Provide the [x, y] coordinate of the cell's center where the given text is located.  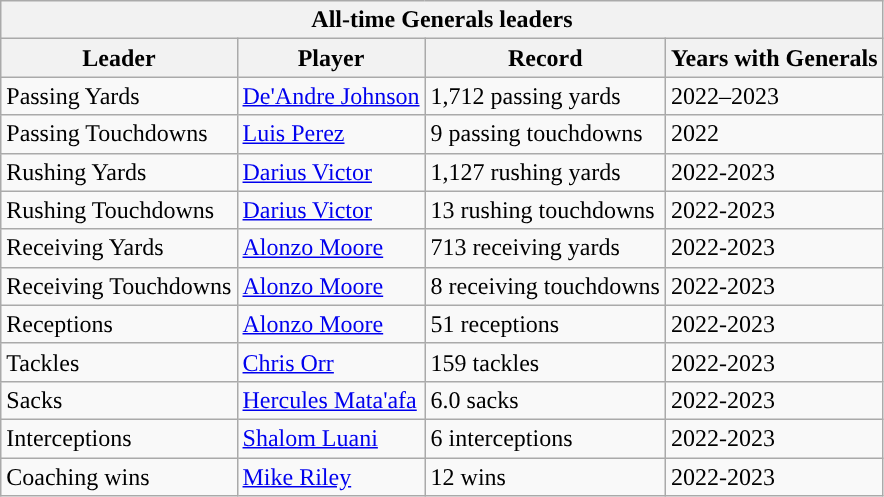
Chris Orr [331, 362]
1,127 rushing yards [545, 172]
Hercules Mata'afa [331, 400]
2022–2023 [774, 96]
Passing Yards [119, 96]
Leader [119, 58]
All-time Generals leaders [442, 20]
Player [331, 58]
Receptions [119, 324]
8 receiving touchdowns [545, 286]
Rushing Yards [119, 172]
Interceptions [119, 438]
Sacks [119, 400]
12 wins [545, 477]
2022 [774, 134]
Rushing Touchdowns [119, 210]
Receiving Yards [119, 248]
713 receiving yards [545, 248]
De'Andre Johnson [331, 96]
6 interceptions [545, 438]
159 tackles [545, 362]
Coaching wins [119, 477]
Tackles [119, 362]
13 rushing touchdowns [545, 210]
Shalom Luani [331, 438]
1,712 passing yards [545, 96]
Receiving Touchdowns [119, 286]
Mike Riley [331, 477]
6.0 sacks [545, 400]
51 receptions [545, 324]
9 passing touchdowns [545, 134]
Years with Generals [774, 58]
Record [545, 58]
Luis Perez [331, 134]
Passing Touchdowns [119, 134]
